Output the [X, Y] coordinate of the center of the cell containing the given text.  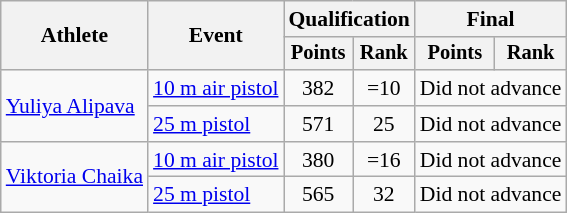
Yuliya Alipava [74, 106]
32 [384, 195]
571 [318, 124]
565 [318, 195]
Event [216, 36]
Athlete [74, 36]
Final [491, 19]
382 [318, 88]
=10 [384, 88]
Viktoria Chaika [74, 178]
380 [318, 160]
25 [384, 124]
=16 [384, 160]
Qualification [350, 19]
